Locate the cell with the specified text and output its (X, Y) center coordinate. 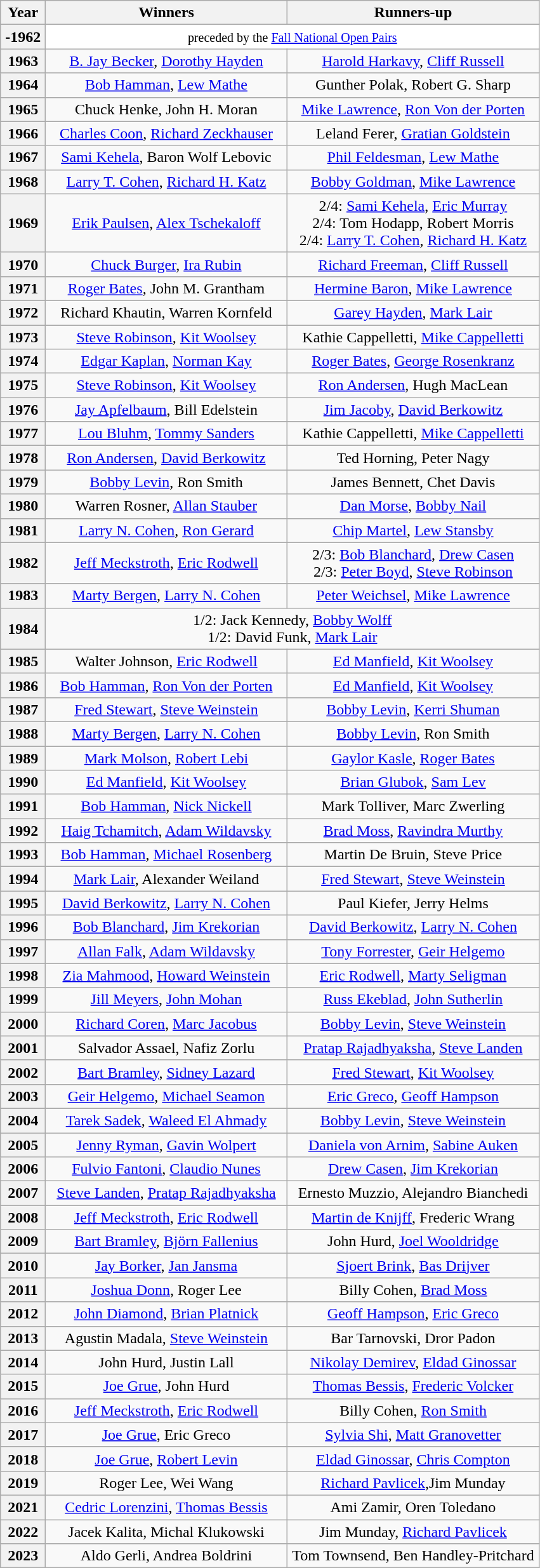
Jacek Kalita, Michal Klukowski (166, 1531)
Billy Cohen, Brad Moss (413, 1290)
Tom Townsend, Ben Handley-Pritchard (413, 1556)
2000 (23, 1024)
2005 (23, 1145)
1968 (23, 182)
1965 (23, 109)
1989 (23, 758)
Warren Rosner, Allan Stauber (166, 506)
Bob Hamman, Michael Rosenberg (166, 855)
Tony Forrester, Geir Helgemo (413, 951)
Sami Kehela, Baron Wolf Lebovic (166, 157)
1987 (23, 709)
1996 (23, 927)
1969 (23, 223)
Mark Tolliver, Marc Zwerling (413, 807)
1974 (23, 361)
1978 (23, 458)
Haig Tchamitch, Adam Wildavsky (166, 831)
Martin de Knijff, Frederic Wrang (413, 1217)
Roger Lee, Wei Wang (166, 1483)
Bobby Levin, Kerri Shuman (413, 709)
Mark Molson, Robert Lebi (166, 758)
1994 (23, 879)
Runners-up (413, 13)
Larry T. Cohen, Richard H. Katz (166, 182)
Roger Bates, George Rosenkranz (413, 361)
Bob Hamman, Lew Mathe (166, 85)
Joe Grue, John Hurd (166, 1386)
1979 (23, 482)
Jay Borker, Jan Jansma (166, 1266)
Sjoert Brink, Bas Drijver (413, 1266)
Cedric Lorenzini, Thomas Bessis (166, 1507)
Hermine Baron, Mike Lawrence (413, 288)
2/3: Bob Blanchard, Drew Casen2/3: Peter Boyd, Steve Robinson (413, 563)
1997 (23, 951)
Steve Landen, Pratap Rajadhyaksha (166, 1193)
Bobby Goldman, Mike Lawrence (413, 182)
Bob Blanchard, Jim Krekorian (166, 927)
1966 (23, 133)
Joe Grue, Eric Greco (166, 1435)
Paul Kiefer, Jerry Helms (413, 903)
2017 (23, 1435)
1973 (23, 337)
1993 (23, 855)
2/4: Sami Kehela, Eric Murray 2/4: Tom Hodapp, Robert Morris 2/4: Larry T. Cohen, Richard H. Katz (413, 223)
Drew Casen, Jim Krekorian (413, 1169)
1991 (23, 807)
Agustin Madala, Steve Weinstein (166, 1338)
Eldad Ginossar, Chris Compton (413, 1459)
Phil Feldesman, Lew Mathe (413, 157)
Geir Helgemo, Michael Seamon (166, 1096)
Ernesto Muzzio, Alejandro Bianchedi (413, 1193)
Sylvia Shi, Matt Granovetter (413, 1435)
1981 (23, 530)
Martin De Bruin, Steve Price (413, 855)
Daniela von Arnim, Sabine Auken (413, 1145)
2003 (23, 1096)
1999 (23, 1000)
1967 (23, 157)
Gaylor Kasle, Roger Bates (413, 758)
2019 (23, 1483)
2010 (23, 1266)
Richard Coren, Marc Jacobus (166, 1024)
2012 (23, 1314)
Richard Freeman, Cliff Russell (413, 264)
John Hurd, Joel Wooldridge (413, 1242)
2015 (23, 1386)
Thomas Bessis, Frederic Volcker (413, 1386)
Salvador Assael, Nafiz Zorlu (166, 1048)
Larry N. Cohen, Ron Gerard (166, 530)
Chuck Henke, John H. Moran (166, 109)
1995 (23, 903)
Mike Lawrence, Ron Von der Porten (413, 109)
1988 (23, 734)
2006 (23, 1169)
Ted Horning, Peter Nagy (413, 458)
Chuck Burger, Ira Rubin (166, 264)
Jim Jacoby, David Berkowitz (413, 410)
2021 (23, 1507)
Harold Harkavy, Cliff Russell (413, 61)
2011 (23, 1290)
B. Jay Becker, Dorothy Hayden (166, 61)
2022 (23, 1531)
preceded by the Fall National Open Pairs (293, 37)
Zia Mahmood, Howard Weinstein (166, 975)
Geoff Hampson, Eric Greco (413, 1314)
1976 (23, 410)
1971 (23, 288)
Year (23, 13)
1975 (23, 385)
Nikolay Demirev, Eldad Ginossar (413, 1362)
Ami Zamir, Oren Toledano (413, 1507)
1983 (23, 596)
Russ Ekeblad, John Sutherlin (413, 1000)
2016 (23, 1411)
1980 (23, 506)
Erik Paulsen, Alex Tschekaloff (166, 223)
Edgar Kaplan, Norman Kay (166, 361)
Aldo Gerli, Andrea Boldrini (166, 1556)
2013 (23, 1338)
-1962 (23, 37)
1998 (23, 975)
Walter Johnson, Eric Rodwell (166, 661)
2002 (23, 1072)
Eric Rodwell, Marty Seligman (413, 975)
Jim Munday, Richard Pavlicek (413, 1531)
Gunther Polak, Robert G. Sharp (413, 85)
John Hurd, Justin Lall (166, 1362)
1992 (23, 831)
1963 (23, 61)
Richard Pavlicek,Jim Munday (413, 1483)
1/2: Jack Kennedy, Bobby Wolff 1/2: David Funk, Mark Lair (293, 629)
Charles Coon, Richard Zeckhauser (166, 133)
Pratap Rajadhyaksha, Steve Landen (413, 1048)
Peter Weichsel, Mike Lawrence (413, 596)
Jill Meyers, John Mohan (166, 1000)
Joe Grue, Robert Levin (166, 1459)
2008 (23, 1217)
2023 (23, 1556)
2014 (23, 1362)
2007 (23, 1193)
Joshua Donn, Roger Lee (166, 1290)
Bar Tarnovski, Dror Padon (413, 1338)
Bart Bramley, Björn Fallenius (166, 1242)
1972 (23, 312)
Jenny Ryman, Gavin Wolpert (166, 1145)
1985 (23, 661)
Winners (166, 13)
Mark Lair, Alexander Weiland (166, 879)
1982 (23, 563)
James Bennett, Chet Davis (413, 482)
Brian Glubok, Sam Lev (413, 782)
Chip Martel, Lew Stansby (413, 530)
Bart Bramley, Sidney Lazard (166, 1072)
1970 (23, 264)
2018 (23, 1459)
John Diamond, Brian Platnick (166, 1314)
Tarek Sadek, Waleed El Ahmady (166, 1120)
2001 (23, 1048)
Ron Andersen, David Berkowitz (166, 458)
1977 (23, 434)
Leland Ferer, Gratian Goldstein (413, 133)
2009 (23, 1242)
1990 (23, 782)
Lou Bluhm, Tommy Sanders (166, 434)
Fulvio Fantoni, Claudio Nunes (166, 1169)
Bob Hamman, Ron Von der Porten (166, 685)
Dan Morse, Bobby Nail (413, 506)
Richard Khautin, Warren Kornfeld (166, 312)
Eric Greco, Geoff Hampson (413, 1096)
1984 (23, 629)
Allan Falk, Adam Wildavsky (166, 951)
Ron Andersen, Hugh MacLean (413, 385)
Bob Hamman, Nick Nickell (166, 807)
Fred Stewart, Kit Woolsey (413, 1072)
Brad Moss, Ravindra Murthy (413, 831)
Roger Bates, John M. Grantham (166, 288)
1986 (23, 685)
Garey Hayden, Mark Lair (413, 312)
Jay Apfelbaum, Bill Edelstein (166, 410)
Billy Cohen, Ron Smith (413, 1411)
1964 (23, 85)
2004 (23, 1120)
